Determine the [X, Y] coordinate at the center of the cell enclosing the given text.  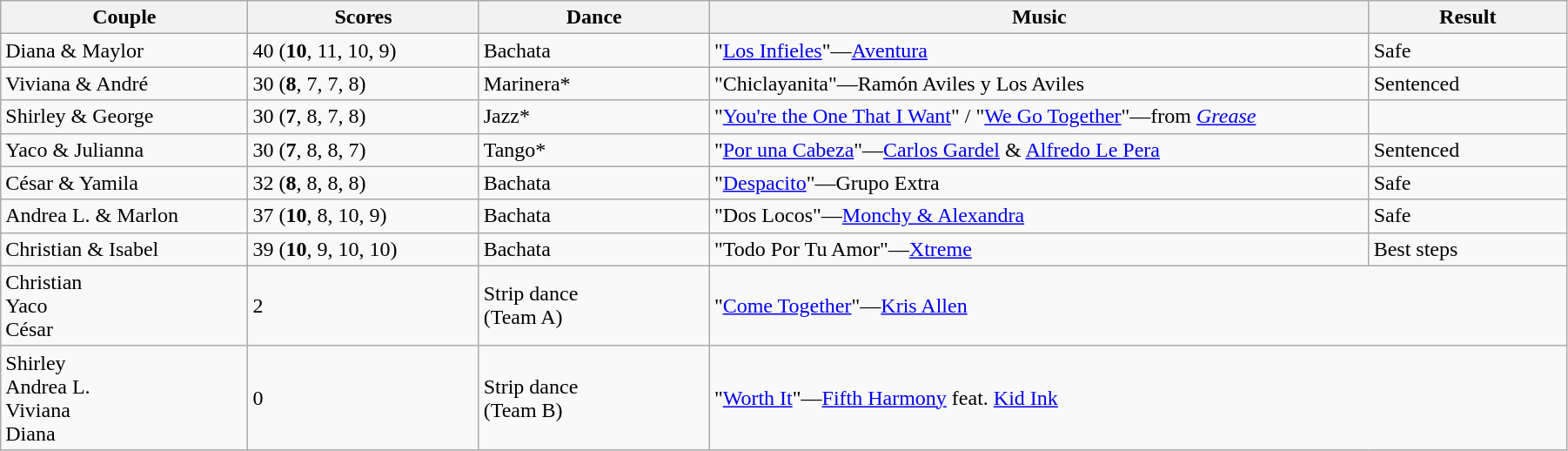
Couple [124, 17]
Result [1467, 17]
"Los Infieles"—Aventura [1039, 50]
Strip dance(Team B) [593, 397]
"Chiclayanita"—Ramón Aviles y Los Aviles [1039, 84]
Best steps [1467, 249]
Viviana & André [124, 84]
"Todo Por Tu Amor"—Xtreme [1039, 249]
Dance [593, 17]
Music [1039, 17]
Diana & Maylor [124, 50]
39 (10, 9, 10, 10) [364, 249]
2 [364, 306]
"You're the One That I Want" / "We Go Together"—from Grease [1039, 117]
37 (10, 8, 10, 9) [364, 216]
Scores [364, 17]
ChristianYacoCésar [124, 306]
Jazz* [593, 117]
Marinera* [593, 84]
Andrea L. & Marlon [124, 216]
"Dos Locos"—Monchy & Alexandra [1039, 216]
0 [364, 397]
30 (7, 8, 7, 8) [364, 117]
"Come Together"—Kris Allen [1138, 306]
Christian & Isabel [124, 249]
César & Yamila [124, 183]
"Por una Cabeza"—Carlos Gardel & Alfredo Le Pera [1039, 150]
Shirley & George [124, 117]
"Worth It"—Fifth Harmony feat. Kid Ink [1138, 397]
Yaco & Julianna [124, 150]
Strip dance(Team A) [593, 306]
40 (10, 11, 10, 9) [364, 50]
ShirleyAndrea L.VivianaDiana [124, 397]
"Despacito"—Grupo Extra [1039, 183]
30 (7, 8, 8, 7) [364, 150]
Tango* [593, 150]
30 (8, 7, 7, 8) [364, 84]
32 (8, 8, 8, 8) [364, 183]
